From the cell containing the given text, extract its center point as (X, Y) coordinate. 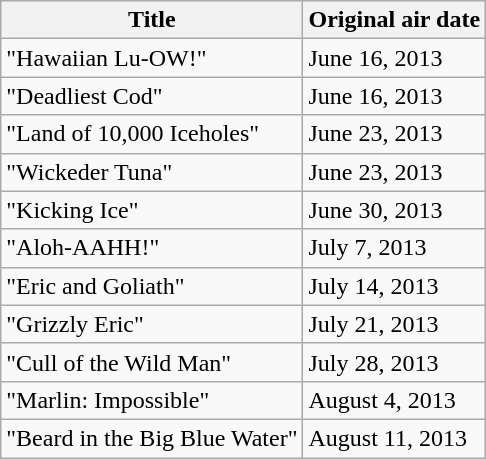
June 30, 2013 (394, 210)
"Wickeder Tuna" (152, 172)
"Grizzly Eric" (152, 324)
August 11, 2013 (394, 438)
July 7, 2013 (394, 248)
"Hawaiian Lu-OW!" (152, 58)
"Marlin: Impossible" (152, 400)
"Land of 10,000 Iceholes" (152, 134)
"Eric and Goliath" (152, 286)
"Beard in the Big Blue Water" (152, 438)
Original air date (394, 20)
"Cull of the Wild Man" (152, 362)
"Aloh-AAHH!" (152, 248)
"Deadliest Cod" (152, 96)
July 14, 2013 (394, 286)
"Kicking Ice" (152, 210)
August 4, 2013 (394, 400)
Title (152, 20)
July 28, 2013 (394, 362)
July 21, 2013 (394, 324)
